Locate the cell with the specified text and output its [x, y] center coordinate. 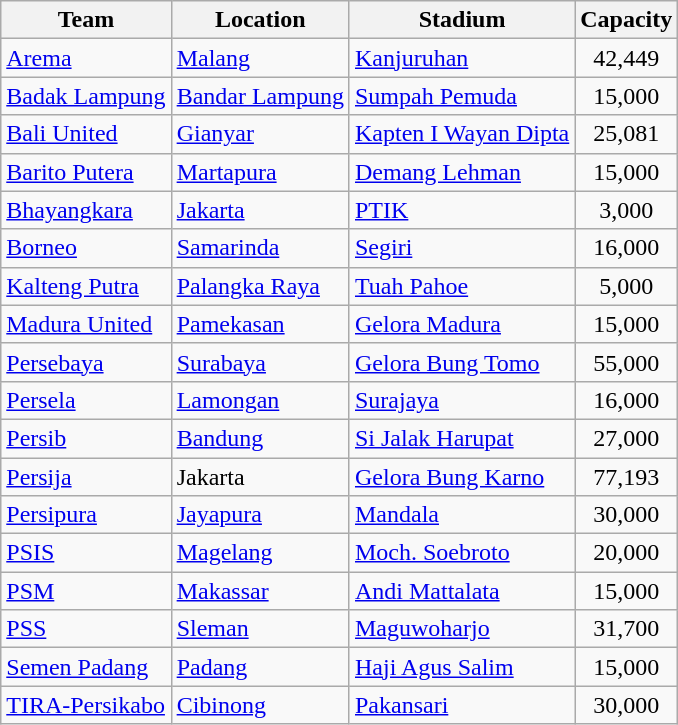
Stadium [462, 20]
Surabaya [260, 362]
Kapten I Wayan Dipta [462, 134]
Mandala [462, 515]
Persija [86, 477]
Malang [260, 58]
Sleman [260, 629]
Cibinong [260, 705]
Gelora Bung Karno [462, 477]
Barito Putera [86, 172]
Bali United [86, 134]
Samarinda [260, 248]
Sumpah Pemuda [462, 96]
PSIS [86, 553]
Demang Lehman [462, 172]
20,000 [626, 553]
Pamekasan [260, 324]
PSM [86, 591]
Persib [86, 438]
Palangka Raya [260, 286]
PTIK [462, 210]
Lamongan [260, 400]
Andi Mattalata [462, 591]
77,193 [626, 477]
25,081 [626, 134]
Borneo [86, 248]
Persela [86, 400]
27,000 [626, 438]
Haji Agus Salim [462, 667]
Persipura [86, 515]
Maguwoharjo [462, 629]
Magelang [260, 553]
Bandung [260, 438]
Gelora Madura [462, 324]
Kanjuruhan [462, 58]
Kalteng Putra [86, 286]
Bhayangkara [86, 210]
Capacity [626, 20]
Team [86, 20]
55,000 [626, 362]
Bandar Lampung [260, 96]
PSS [86, 629]
Padang [260, 667]
Gianyar [260, 134]
Arema [86, 58]
Jayapura [260, 515]
Makassar [260, 591]
Persebaya [86, 362]
5,000 [626, 286]
Surajaya [462, 400]
Tuah Pahoe [462, 286]
Semen Padang [86, 667]
Si Jalak Harupat [462, 438]
Martapura [260, 172]
42,449 [626, 58]
Moch. Soebroto [462, 553]
Location [260, 20]
Madura United [86, 324]
Pakansari [462, 705]
3,000 [626, 210]
Segiri [462, 248]
Gelora Bung Tomo [462, 362]
31,700 [626, 629]
TIRA-Persikabo [86, 705]
Badak Lampung [86, 96]
